From the cell containing the given text, extract its center point as [X, Y] coordinate. 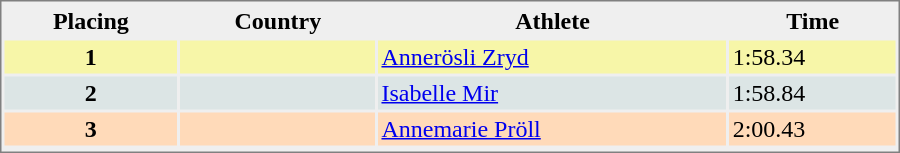
Isabelle Mir [552, 92]
1 [90, 56]
3 [90, 128]
Athlete [552, 20]
Time [813, 20]
2:00.43 [813, 128]
1:58.34 [813, 56]
1:58.84 [813, 92]
Annemarie Pröll [552, 128]
Placing [90, 20]
Annerösli Zryd [552, 56]
2 [90, 92]
Country [278, 20]
